Extract the (X, Y) coordinate from the center of the cell holding the provided text.  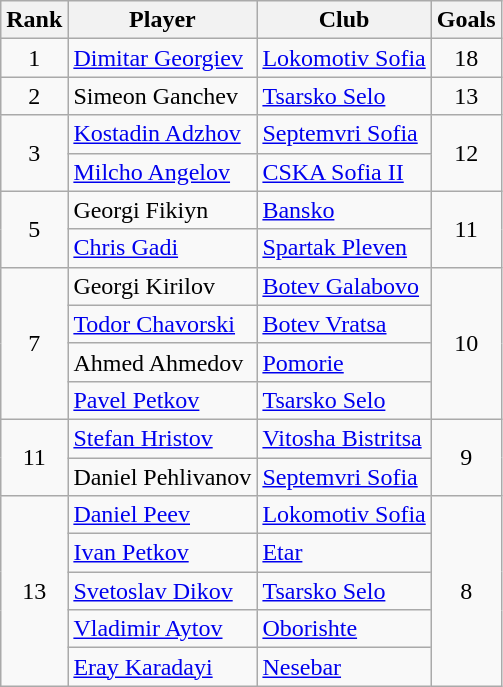
Kostadin Adzhov (162, 134)
CSKA Sofia II (344, 172)
Vitosha Bistritsa (344, 438)
18 (466, 58)
12 (466, 153)
Georgi Fikiyn (162, 210)
5 (34, 229)
Oborishte (344, 629)
9 (466, 457)
Dimitar Georgiev (162, 58)
Nesebar (344, 667)
Eray Karadayi (162, 667)
Bansko (344, 210)
1 (34, 58)
Daniel Peev (162, 515)
Vladimir Aytov (162, 629)
Etar (344, 553)
Pavel Petkov (162, 400)
Spartak Pleven (344, 248)
Player (162, 20)
Botev Vratsa (344, 324)
8 (466, 591)
Chris Gadi (162, 248)
Todor Chavorski (162, 324)
Georgi Kirilov (162, 286)
Ahmed Ahmedov (162, 362)
Rank (34, 20)
Pomorie (344, 362)
Ivan Petkov (162, 553)
Botev Galabovo (344, 286)
Daniel Pehlivanov (162, 477)
10 (466, 343)
2 (34, 96)
Svetoslav Dikov (162, 591)
3 (34, 153)
Stefan Hristov (162, 438)
Simeon Ganchev (162, 96)
Club (344, 20)
7 (34, 343)
Goals (466, 20)
Milcho Angelov (162, 172)
